Output the [x, y] coordinate of the center of the cell containing the given text.  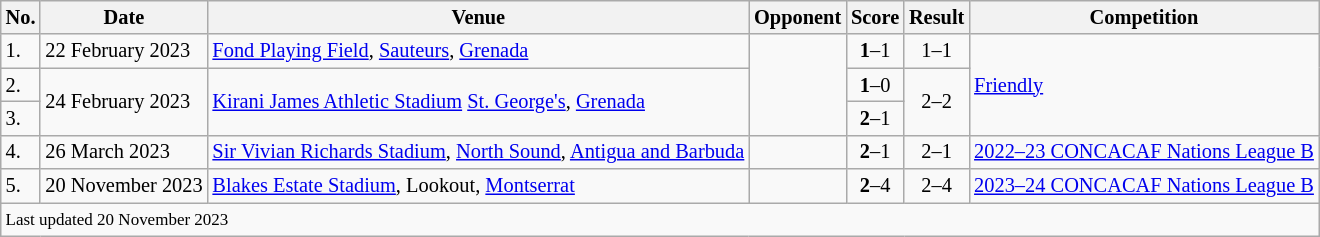
22 February 2023 [124, 51]
Score [875, 17]
20 November 2023 [124, 186]
Fond Playing Field, Sauteurs, Grenada [479, 51]
Kirani James Athletic Stadium St. George's, Grenada [479, 102]
1. [21, 51]
Competition [1144, 17]
2–2 [936, 102]
Sir Vivian Richards Stadium, North Sound, Antigua and Barbuda [479, 152]
Result [936, 17]
4. [21, 152]
1–0 [875, 85]
2023–24 CONCACAF Nations League B [1144, 186]
2022–23 CONCACAF Nations League B [1144, 152]
Opponent [798, 17]
No. [21, 17]
24 February 2023 [124, 102]
2. [21, 85]
3. [21, 118]
Venue [479, 17]
5. [21, 186]
Blakes Estate Stadium, Lookout, Montserrat [479, 186]
Date [124, 17]
Friendly [1144, 84]
Last updated 20 November 2023 [660, 219]
26 March 2023 [124, 152]
